For the text-containing cell, return its midpoint in (x, y) coordinate format. 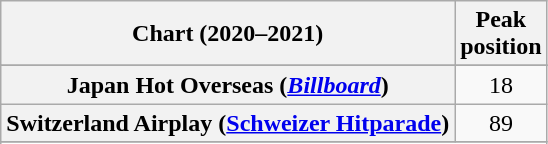
Switzerland Airplay (Schweizer Hitparade) (228, 123)
Chart (2020–2021) (228, 34)
18 (501, 85)
Peakposition (501, 34)
89 (501, 123)
Japan Hot Overseas (Billboard) (228, 85)
